Extract the [X, Y] coordinate from the center of the cell holding the provided text.  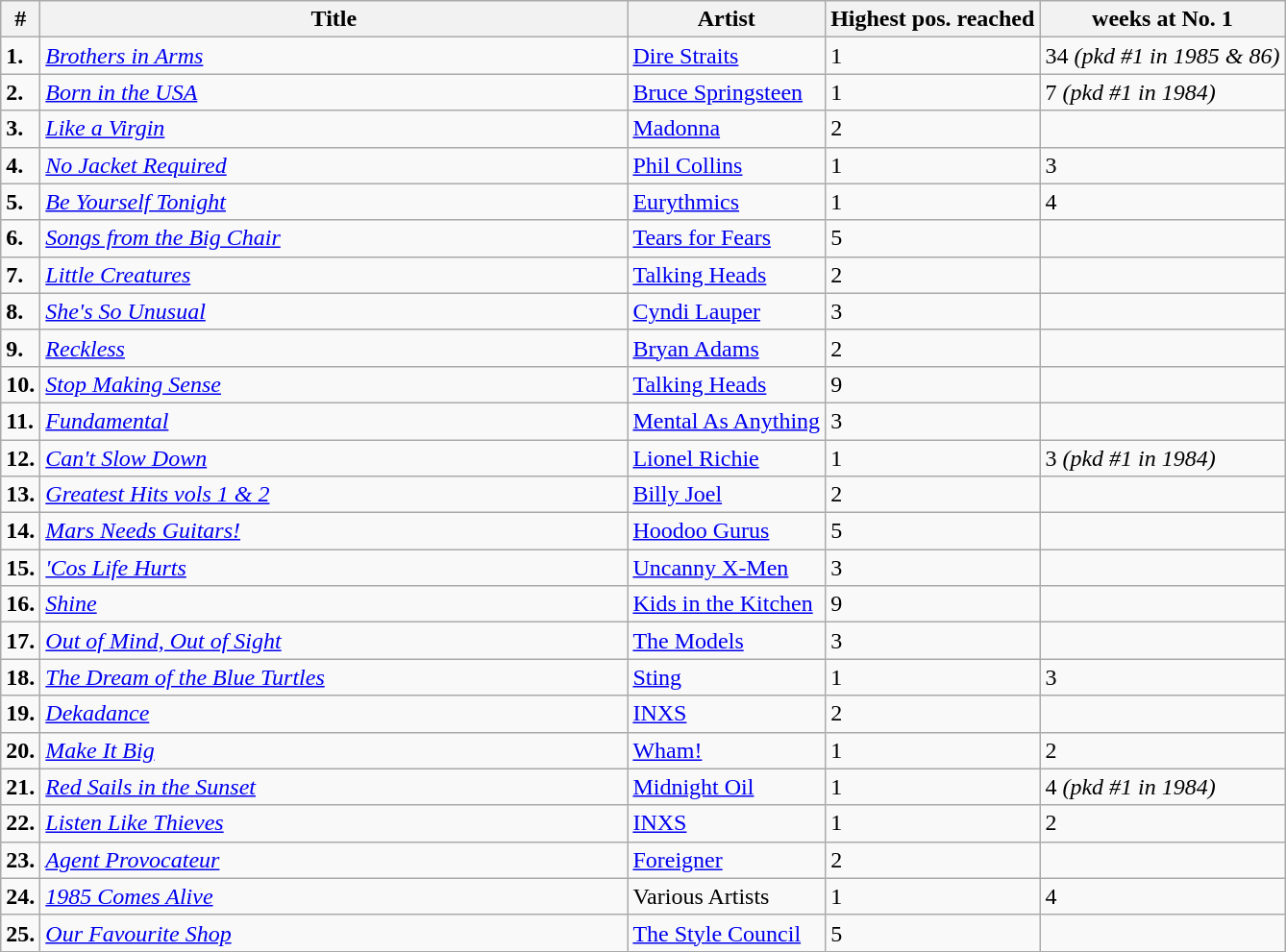
Kids in the Kitchen [727, 604]
3. [21, 129]
Dire Straits [727, 56]
Billy Joel [727, 495]
Dekadance [334, 714]
19. [21, 714]
1. [21, 56]
Like a Virgin [334, 129]
9. [21, 348]
Bryan Adams [727, 348]
# [21, 19]
Songs from the Big Chair [334, 238]
Greatest Hits vols 1 & 2 [334, 495]
Our Favourite Shop [334, 933]
Agent Provocateur [334, 860]
2. [21, 92]
23. [21, 860]
Out of Mind, Out of Sight [334, 641]
4 (pkd #1 in 1984) [1163, 787]
20. [21, 750]
Uncanny X-Men [727, 568]
1985 Comes Alive [334, 896]
34 (pkd #1 in 1985 & 86) [1163, 56]
Born in the USA [334, 92]
13. [21, 495]
Shine [334, 604]
12. [21, 458]
Fundamental [334, 421]
The Dream of the Blue Turtles [334, 677]
She's So Unusual [334, 311]
Title [334, 19]
Reckless [334, 348]
Cyndi Lauper [727, 311]
Be Yourself Tonight [334, 202]
The Models [727, 641]
18. [21, 677]
Madonna [727, 129]
Artist [727, 19]
Stop Making Sense [334, 384]
Various Artists [727, 896]
The Style Council [727, 933]
4. [21, 165]
Foreigner [727, 860]
Little Creatures [334, 275]
3 (pkd #1 in 1984) [1163, 458]
Can't Slow Down [334, 458]
Tears for Fears [727, 238]
14. [21, 531]
22. [21, 823]
6. [21, 238]
15. [21, 568]
Midnight Oil [727, 787]
Eurythmics [727, 202]
Red Sails in the Sunset [334, 787]
Phil Collins [727, 165]
17. [21, 641]
7 (pkd #1 in 1984) [1163, 92]
Lionel Richie [727, 458]
Mars Needs Guitars! [334, 531]
21. [21, 787]
11. [21, 421]
10. [21, 384]
Make It Big [334, 750]
Wham! [727, 750]
24. [21, 896]
Mental As Anything [727, 421]
Listen Like Thieves [334, 823]
Hoodoo Gurus [727, 531]
7. [21, 275]
Sting [727, 677]
Brothers in Arms [334, 56]
Highest pos. reached [932, 19]
'Cos Life Hurts [334, 568]
16. [21, 604]
No Jacket Required [334, 165]
8. [21, 311]
25. [21, 933]
5. [21, 202]
weeks at No. 1 [1163, 19]
Bruce Springsteen [727, 92]
